Output the (X, Y) coordinate of the center of the cell containing the given text.  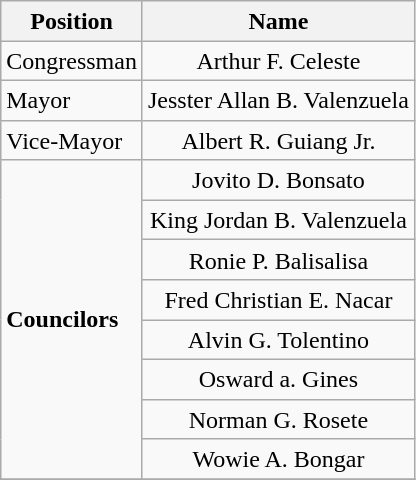
Ronie P. Balisalisa (278, 260)
Wowie A. Bongar (278, 459)
Fred Christian E. Nacar (278, 300)
Vice-Mayor (72, 140)
Position (72, 21)
Jesster Allan B. Valenzuela (278, 100)
Name (278, 21)
Arthur F. Celeste (278, 61)
Osward a. Gines (278, 379)
Congressman (72, 61)
King Jordan B. Valenzuela (278, 220)
Albert R. Guiang Jr. (278, 140)
Mayor (72, 100)
Councilors (72, 320)
Norman G. Rosete (278, 419)
Alvin G. Tolentino (278, 340)
Jovito D. Bonsato (278, 180)
